Scan for the cell matching the given text and deliver its (x, y) coordinate at center. 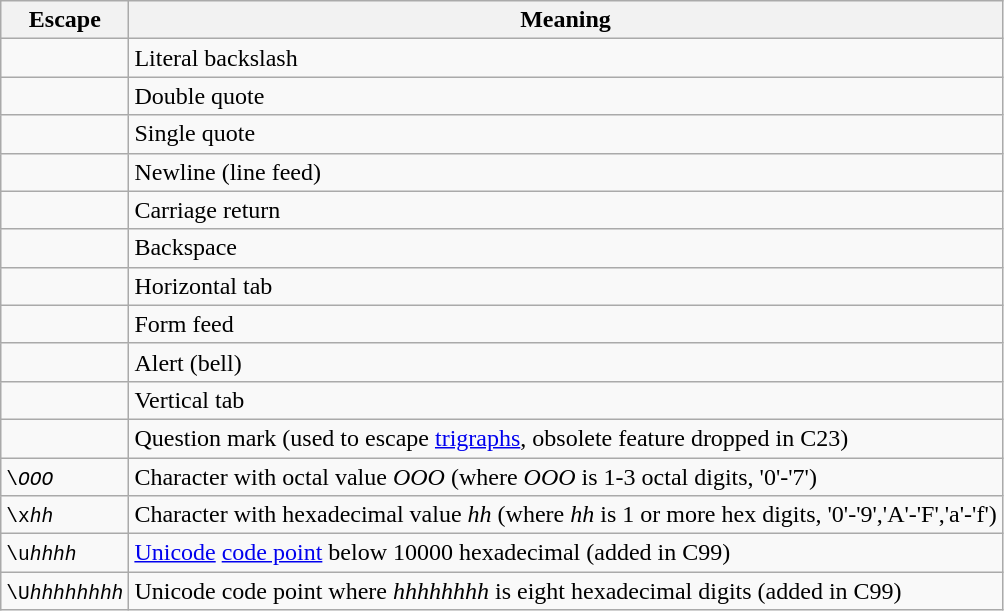
Unicode code point where hhhhhhhh is eight hexadecimal digits (added in C99) (566, 591)
\OOO (65, 477)
\Uhhhhhhhh (65, 591)
Literal backslash (566, 58)
Newline (line feed) (566, 172)
Form feed (566, 324)
Character with octal value OOO (where OOO is 1-3 octal digits, '0'-'7') (566, 477)
Backspace (566, 248)
\uhhhh (65, 553)
Vertical tab (566, 400)
\xhh (65, 515)
Unicode code point below 10000 hexadecimal (added in C99) (566, 553)
Double quote (566, 96)
Alert (bell) (566, 362)
Carriage return (566, 210)
Horizontal tab (566, 286)
Meaning (566, 20)
Single quote (566, 134)
Escape (65, 20)
Character with hexadecimal value hh (where hh is 1 or more hex digits, '0'-'9','A'-'F','a'-'f') (566, 515)
Question mark (used to escape trigraphs, obsolete feature dropped in C23) (566, 438)
